Determine the (X, Y) coordinate at the center of the cell enclosing the given text.  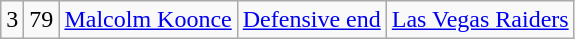
Defensive end (312, 20)
Las Vegas Raiders (480, 20)
3 (12, 20)
79 (42, 20)
Malcolm Koonce (148, 20)
